Search for the cell housing the specified text and yield its [X, Y] center coordinate. 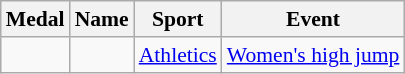
Athletics [178, 55]
Women's high jump [314, 55]
Medal [36, 19]
Name [102, 19]
Sport [178, 19]
Event [314, 19]
